For the text-containing cell, return its midpoint in [x, y] coordinate format. 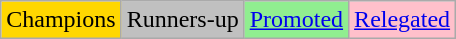
Champions [61, 20]
Promoted [296, 20]
Relegated [402, 20]
Runners-up [182, 20]
